Scan for the cell matching the given text and deliver its [X, Y] coordinate at center. 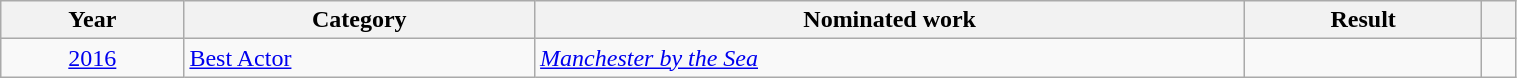
Year [92, 20]
2016 [92, 58]
Nominated work [890, 20]
Manchester by the Sea [890, 58]
Result [1364, 20]
Best Actor [360, 58]
Category [360, 20]
